Output the [x, y] coordinate of the center of the cell containing the given text.  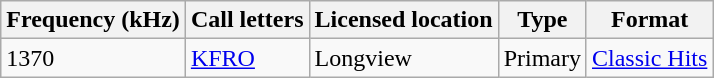
Type [542, 20]
KFRO [247, 58]
Licensed location [404, 20]
Frequency (kHz) [94, 20]
1370 [94, 58]
Primary [542, 58]
Call letters [247, 20]
Format [649, 20]
Classic Hits [649, 58]
Longview [404, 58]
